Pinpoint the cell where the given text exists, returning its (X, Y) midpoint coordinate. 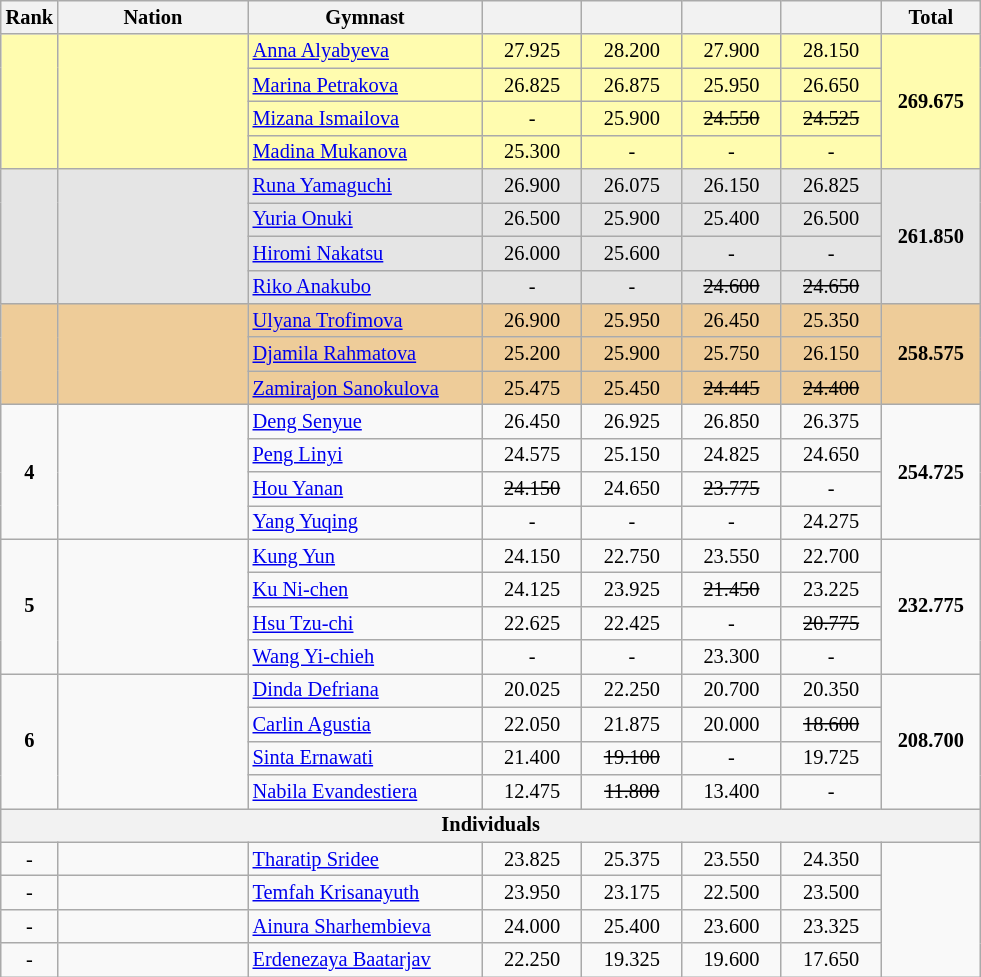
24.275 (831, 522)
25.300 (532, 152)
5 (30, 606)
Riko Anakubo (366, 287)
Yuria Onuki (366, 219)
269.675 (931, 102)
Ulyana Trofimova (366, 320)
21.450 (732, 589)
26.000 (532, 253)
17.650 (831, 960)
Marina Petrakova (366, 85)
232.775 (931, 606)
Yang Yuqing (366, 522)
22.425 (632, 623)
Zamirajon Sanokulova (366, 388)
25.450 (632, 388)
Hiromi Nakatsu (366, 253)
23.600 (732, 926)
Tharatip Sridee (366, 859)
23.775 (732, 489)
26.650 (831, 85)
25.150 (632, 455)
23.950 (532, 892)
22.050 (532, 724)
19.325 (632, 960)
19.725 (831, 758)
Ainura Sharhembieva (366, 926)
24.600 (732, 287)
11.800 (632, 791)
22.500 (732, 892)
Total (931, 17)
26.075 (632, 186)
13.400 (732, 791)
22.700 (831, 556)
24.000 (532, 926)
Dinda Defriana (366, 690)
24.825 (732, 455)
24.350 (831, 859)
Anna Alyabyeva (366, 51)
Mizana Ismailova (366, 118)
Peng Linyi (366, 455)
27.900 (732, 51)
25.350 (831, 320)
26.375 (831, 421)
261.850 (931, 236)
Nabila Evandestiera (366, 791)
19.100 (632, 758)
23.500 (831, 892)
24.125 (532, 589)
23.300 (732, 657)
24.550 (732, 118)
25.750 (732, 354)
23.225 (831, 589)
20.350 (831, 690)
23.175 (632, 892)
Deng Senyue (366, 421)
Wang Yi-chieh (366, 657)
208.700 (931, 740)
Nation (153, 17)
21.875 (632, 724)
Erdenezaya Baatarjav (366, 960)
Rank (30, 17)
20.775 (831, 623)
23.325 (831, 926)
28.200 (632, 51)
Individuals (491, 825)
12.475 (532, 791)
6 (30, 740)
25.200 (532, 354)
258.575 (931, 354)
Carlin Agustia (366, 724)
19.600 (732, 960)
24.575 (532, 455)
26.925 (632, 421)
20.700 (732, 690)
23.925 (632, 589)
24.400 (831, 388)
27.925 (532, 51)
Hsu Tzu-chi (366, 623)
4 (30, 472)
Madina Mukanova (366, 152)
25.375 (632, 859)
Djamila Rahmatova (366, 354)
Sinta Ernawati (366, 758)
26.850 (732, 421)
Kung Yun (366, 556)
23.825 (532, 859)
21.400 (532, 758)
24.445 (732, 388)
Hou Yanan (366, 489)
Ku Ni-chen (366, 589)
22.750 (632, 556)
254.725 (931, 472)
28.150 (831, 51)
26.875 (632, 85)
Temfah Krisanayuth (366, 892)
Runa Yamaguchi (366, 186)
22.625 (532, 623)
24.525 (831, 118)
25.600 (632, 253)
20.025 (532, 690)
Gymnast (366, 17)
18.600 (831, 724)
20.000 (732, 724)
25.475 (532, 388)
